Output the [x, y] coordinate of the center of the cell containing the given text.  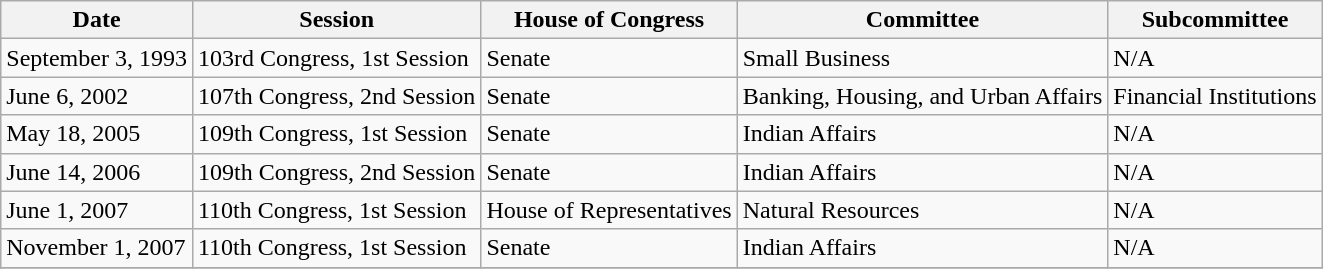
June 1, 2007 [97, 210]
Committee [922, 20]
Financial Institutions [1215, 96]
Session [336, 20]
House of Representatives [609, 210]
House of Congress [609, 20]
109th Congress, 2nd Session [336, 172]
Natural Resources [922, 210]
Small Business [922, 58]
June 6, 2002 [97, 96]
Date [97, 20]
107th Congress, 2nd Session [336, 96]
May 18, 2005 [97, 134]
Subcommittee [1215, 20]
June 14, 2006 [97, 172]
Banking, Housing, and Urban Affairs [922, 96]
September 3, 1993 [97, 58]
November 1, 2007 [97, 248]
103rd Congress, 1st Session [336, 58]
109th Congress, 1st Session [336, 134]
